Detect which cell encompasses the target text, then output its [x, y] center coordinate. 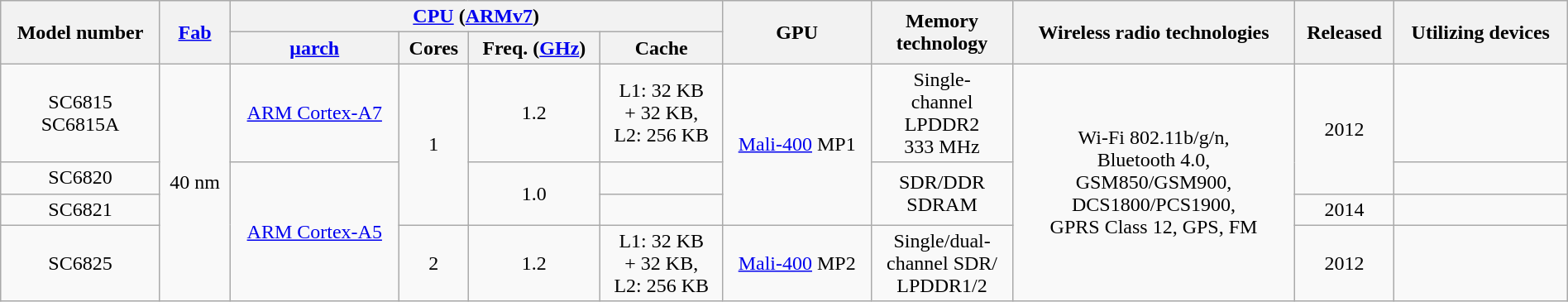
40 nm [194, 182]
ARM Cortex-A5 [314, 232]
SDR/DDR SDRAM [943, 194]
Cache [662, 48]
Single-channel LPDDR2 333 MHz [943, 113]
Cores [433, 48]
Mali-400 MP2 [797, 263]
Wi-Fi 802.11b/g/n, Bluetooth 4.0, GSM850/GSM900,DCS1800/PCS1900,GPRS Class 12, GPS, FM [1153, 182]
μarch [314, 48]
CPU (ARMv7) [476, 17]
ARM Cortex-A7 [314, 113]
Single/dual-channel SDR/LPDDR1/2 [943, 263]
Memory technology [943, 32]
2 [433, 263]
SC6825 [81, 263]
SC6821 [81, 209]
Fab [194, 32]
SC6815SC6815A [81, 113]
Released [1345, 32]
GPU [797, 32]
1.0 [534, 194]
Mali-400 MP1 [797, 144]
1 [433, 144]
Wireless radio technologies [1153, 32]
2014 [1345, 209]
Utilizing devices [1480, 32]
SC6820 [81, 178]
Model number [81, 32]
Freq. (GHz) [534, 48]
